Provide the [X, Y] coordinate of the cell's center where the given text is located.  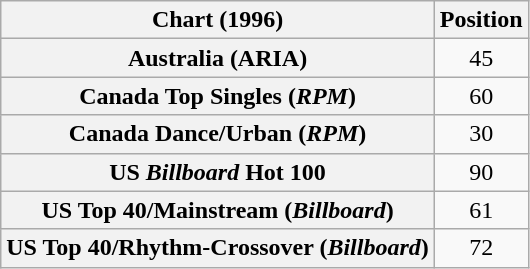
Australia (ARIA) [218, 58]
60 [481, 96]
Canada Top Singles (RPM) [218, 96]
Chart (1996) [218, 20]
72 [481, 248]
90 [481, 172]
Position [481, 20]
US Top 40/Mainstream (Billboard) [218, 210]
US Top 40/Rhythm-Crossover (Billboard) [218, 248]
Canada Dance/Urban (RPM) [218, 134]
61 [481, 210]
45 [481, 58]
30 [481, 134]
US Billboard Hot 100 [218, 172]
